Return (X, Y) of the center of cell containing provided text 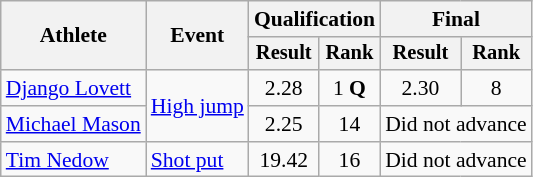
Event (198, 36)
Athlete (74, 36)
High jump (198, 106)
2.30 (420, 88)
1 Q (350, 88)
Final (456, 19)
2.28 (284, 88)
Did not advance (456, 124)
Django Lovett (74, 88)
14 (350, 124)
2.25 (284, 124)
8 (496, 88)
Michael Mason (74, 124)
Qualification (314, 19)
